Output the [x, y] coordinate of the center of the cell containing the given text.  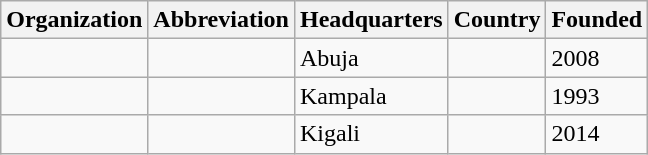
2014 [597, 134]
Founded [597, 20]
Organization [74, 20]
2008 [597, 58]
Kigali [371, 134]
1993 [597, 96]
Abuja [371, 58]
Headquarters [371, 20]
Abbreviation [222, 20]
Kampala [371, 96]
Country [497, 20]
